Determine the [x, y] coordinate at the center of the cell enclosing the given text.  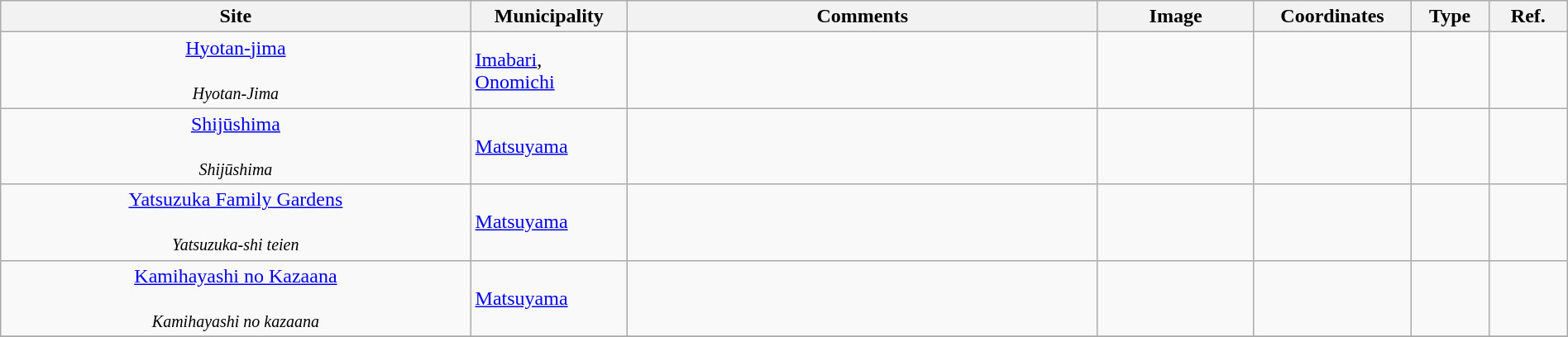
Ref. [1528, 17]
Comments [863, 17]
Image [1176, 17]
Yatsuzuka Family GardensYatsuzuka-shi teien [236, 222]
Imabari, Onomichi [549, 70]
Kamihayashi no KazaanaKamihayashi no kazaana [236, 298]
Coordinates [1331, 17]
Hyotan-jimaHyotan-Jima [236, 70]
Municipality [549, 17]
Site [236, 17]
Type [1451, 17]
ShijūshimaShijūshima [236, 146]
